Find where the given text appears and provide that cell's center as [X, Y] coordinate. 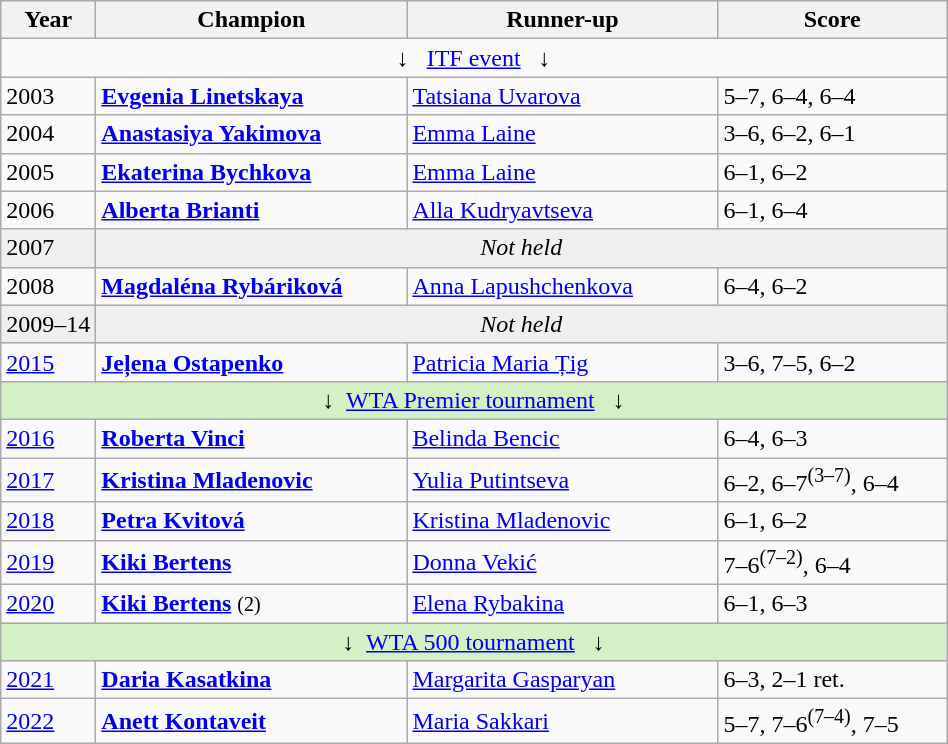
3–6, 7–5, 6–2 [832, 362]
6–1, 6–4 [832, 210]
Anett Kontaveit [252, 722]
6–4, 6–3 [832, 438]
Roberta Vinci [252, 438]
Maria Sakkari [562, 722]
6–3, 2–1 ret. [832, 680]
↓ WTA 500 tournament ↓ [474, 642]
2019 [48, 562]
2015 [48, 362]
6–1, 6–3 [832, 604]
Kiki Bertens [252, 562]
2009–14 [48, 324]
Tatsiana Uvarova [562, 96]
6–2, 6–7(3–7), 6–4 [832, 480]
Daria Kasatkina [252, 680]
Kiki Bertens (2) [252, 604]
2018 [48, 521]
2008 [48, 286]
Elena Rybakina [562, 604]
2022 [48, 722]
3–6, 6–2, 6–1 [832, 134]
Anastasiya Yakimova [252, 134]
Year [48, 20]
Margarita Gasparyan [562, 680]
↓ ITF event ↓ [474, 58]
Patricia Maria Țig [562, 362]
Belinda Bencic [562, 438]
↓ WTA Premier tournament ↓ [474, 400]
2007 [48, 248]
7–6(7–2), 6–4 [832, 562]
Ekaterina Bychkova [252, 172]
5–7, 7–6(7–4), 7–5 [832, 722]
2004 [48, 134]
Champion [252, 20]
Alla Kudryavtseva [562, 210]
2016 [48, 438]
Yulia Putintseva [562, 480]
2005 [48, 172]
Score [832, 20]
2017 [48, 480]
Magdaléna Rybáriková [252, 286]
2003 [48, 96]
Evgenia Linetskaya [252, 96]
5–7, 6–4, 6–4 [832, 96]
2006 [48, 210]
2021 [48, 680]
Alberta Brianti [252, 210]
2020 [48, 604]
Jeļena Ostapenko [252, 362]
6–4, 6–2 [832, 286]
Donna Vekić [562, 562]
Anna Lapushchenkova [562, 286]
Runner-up [562, 20]
Petra Kvitová [252, 521]
